Find where the given text appears and provide that cell's center as [X, Y] coordinate. 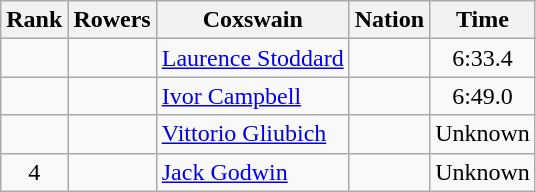
6:49.0 [483, 96]
Rowers [112, 20]
4 [34, 172]
6:33.4 [483, 58]
Ivor Campbell [252, 96]
Laurence Stoddard [252, 58]
Jack Godwin [252, 172]
Rank [34, 20]
Nation [389, 20]
Coxswain [252, 20]
Vittorio Gliubich [252, 134]
Time [483, 20]
